Find where the given text appears and provide that cell's center as (x, y) coordinate. 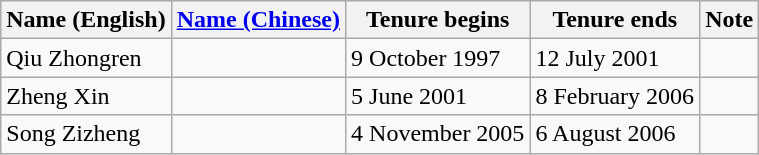
Qiu Zhongren (86, 58)
8 February 2006 (615, 96)
Tenure begins (438, 20)
Song Zizheng (86, 134)
6 August 2006 (615, 134)
Note (730, 20)
Name (Chinese) (258, 20)
5 June 2001 (438, 96)
Zheng Xin (86, 96)
12 July 2001 (615, 58)
Name (English) (86, 20)
4 November 2005 (438, 134)
Tenure ends (615, 20)
9 October 1997 (438, 58)
